Locate the cell with the specified text and output its (X, Y) center coordinate. 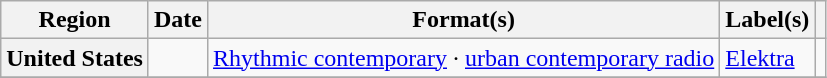
Label(s) (768, 20)
Elektra (768, 58)
Format(s) (464, 20)
Rhythmic contemporary · urban contemporary radio (464, 58)
United States (75, 58)
Date (178, 20)
Region (75, 20)
